Locate the cell with the specified text and output its (X, Y) center coordinate. 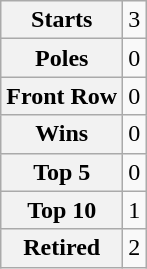
Top 5 (62, 172)
Retired (62, 248)
Starts (62, 20)
1 (134, 210)
2 (134, 248)
Front Row (62, 96)
Poles (62, 58)
Wins (62, 134)
Top 10 (62, 210)
3 (134, 20)
